Output the (X, Y) coordinate of the center of the cell containing the given text.  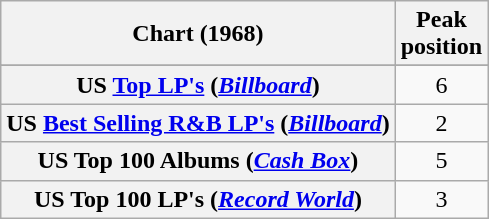
US Best Selling R&B LP's (Billboard) (198, 123)
3 (441, 199)
Peakposition (441, 34)
US Top 100 Albums (Cash Box) (198, 161)
Chart (1968) (198, 34)
US Top 100 LP's (Record World) (198, 199)
6 (441, 85)
5 (441, 161)
2 (441, 123)
US Top LP's (Billboard) (198, 85)
